Provide the (X, Y) coordinate of the cell's center where the given text is located.  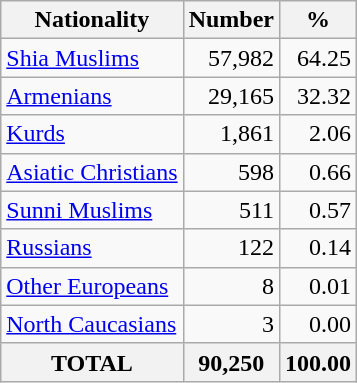
0.00 (318, 324)
Other Europeans (92, 286)
% (318, 20)
0.57 (318, 210)
3 (231, 324)
90,250 (231, 362)
Armenians (92, 96)
32.32 (318, 96)
Russians (92, 248)
0.14 (318, 248)
598 (231, 172)
Nationality (92, 20)
64.25 (318, 58)
Number (231, 20)
2.06 (318, 134)
TOTAL (92, 362)
511 (231, 210)
100.00 (318, 362)
0.01 (318, 286)
1,861 (231, 134)
Sunni Muslims (92, 210)
8 (231, 286)
0.66 (318, 172)
57,982 (231, 58)
Asiatic Christians (92, 172)
Kurds (92, 134)
29,165 (231, 96)
122 (231, 248)
Shia Muslims (92, 58)
North Caucasians (92, 324)
